Provide the [X, Y] coordinate of the cell's center where the given text is located.  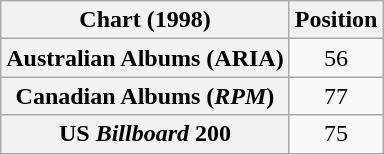
Australian Albums (ARIA) [145, 58]
Canadian Albums (RPM) [145, 96]
US Billboard 200 [145, 134]
Chart (1998) [145, 20]
77 [336, 96]
75 [336, 134]
Position [336, 20]
56 [336, 58]
